Search for the cell housing the specified text and yield its (X, Y) center coordinate. 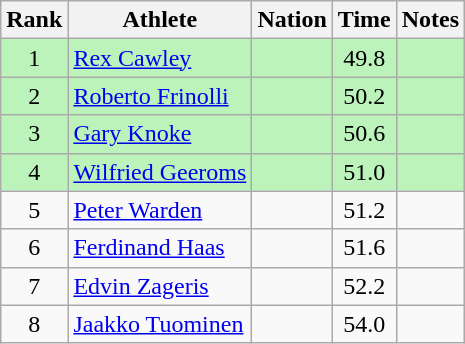
49.8 (364, 58)
4 (34, 172)
52.2 (364, 286)
Gary Knoke (160, 134)
51.6 (364, 248)
1 (34, 58)
50.2 (364, 96)
2 (34, 96)
Notes (430, 20)
Rank (34, 20)
Rex Cawley (160, 58)
Peter Warden (160, 210)
Edvin Zageris (160, 286)
7 (34, 286)
Time (364, 20)
3 (34, 134)
Wilfried Geeroms (160, 172)
Jaakko Tuominen (160, 324)
51.2 (364, 210)
54.0 (364, 324)
Nation (292, 20)
50.6 (364, 134)
Ferdinand Haas (160, 248)
Roberto Frinolli (160, 96)
Athlete (160, 20)
8 (34, 324)
5 (34, 210)
6 (34, 248)
51.0 (364, 172)
